Extract the (X, Y) coordinate from the center of the cell holding the provided text.  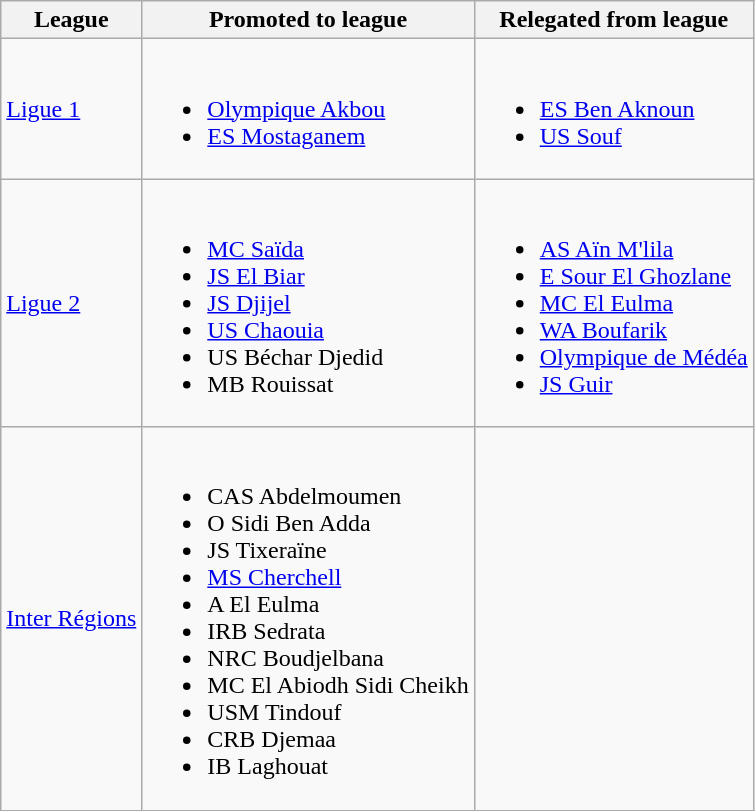
Ligue 1 (72, 109)
MC SaïdaJS El BiarJS DjijelUS ChaouiaUS Béchar DjedidMB Rouissat (308, 303)
ES Ben AknounUS Souf (614, 109)
Relegated from league (614, 20)
Inter Régions (72, 618)
Olympique AkbouES Mostaganem (308, 109)
League (72, 20)
Promoted to league (308, 20)
Ligue 2 (72, 303)
AS Aïn M'lilaE Sour El GhozlaneMC El EulmaWA BoufarikOlympique de MédéaJS Guir (614, 303)
CAS AbdelmoumenO Sidi Ben AddaJS TixeraïneMS CherchellA El EulmaIRB SedrataNRC BoudjelbanaMC El Abiodh Sidi CheikhUSM TindoufCRB DjemaaIB Laghouat (308, 618)
